Pinpoint the cell where the given text exists, returning its [x, y] midpoint coordinate. 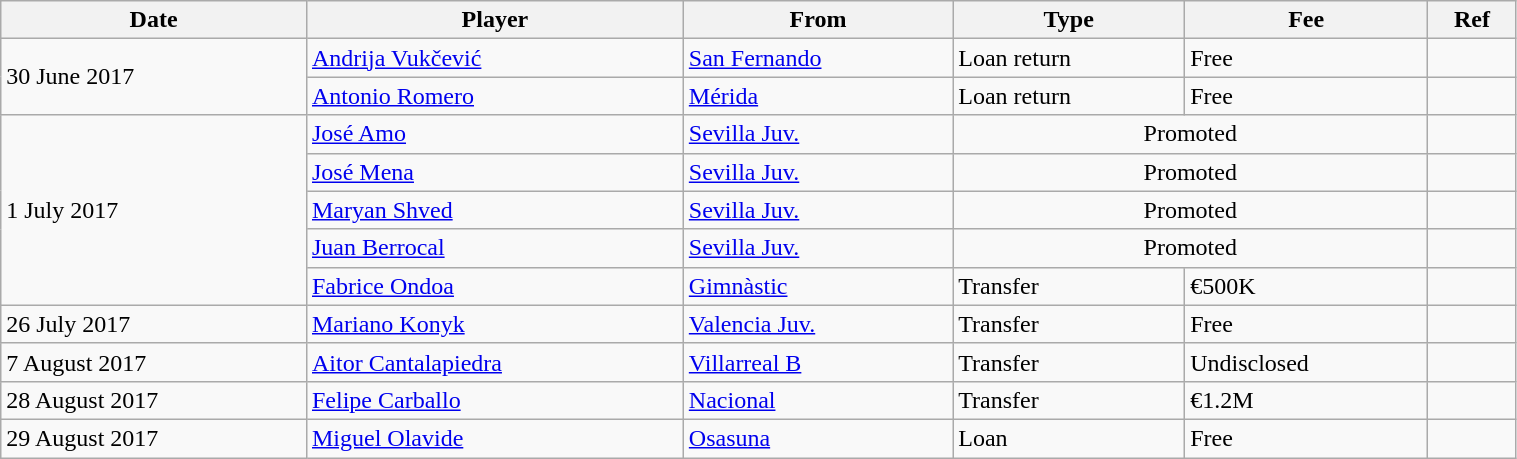
1 July 2017 [154, 210]
Ref [1472, 20]
From [818, 20]
30 June 2017 [154, 77]
José Mena [494, 172]
Mérida [818, 96]
José Amo [494, 134]
Fee [1306, 20]
28 August 2017 [154, 400]
29 August 2017 [154, 438]
Andrija Vukčević [494, 58]
Juan Berrocal [494, 248]
Date [154, 20]
26 July 2017 [154, 324]
Villarreal B [818, 362]
Miguel Olavide [494, 438]
Loan [1069, 438]
€1.2M [1306, 400]
Mariano Konyk [494, 324]
Fabrice Ondoa [494, 286]
€500K [1306, 286]
Aitor Cantalapiedra [494, 362]
Valencia Juv. [818, 324]
Type [1069, 20]
Felipe Carballo [494, 400]
Undisclosed [1306, 362]
Player [494, 20]
Antonio Romero [494, 96]
7 August 2017 [154, 362]
Maryan Shved [494, 210]
Nacional [818, 400]
Gimnàstic [818, 286]
San Fernando [818, 58]
Osasuna [818, 438]
